Extract the [X, Y] coordinate from the center of the cell holding the provided text.  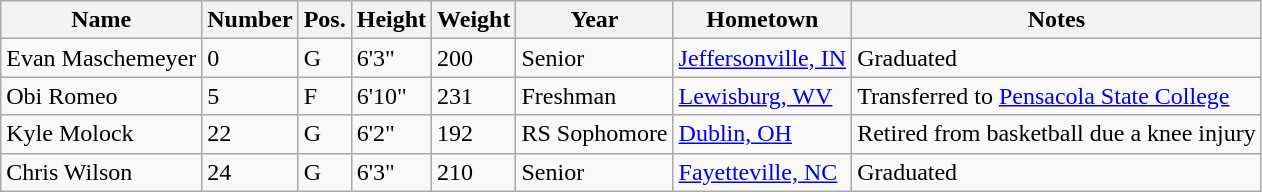
6'10" [391, 96]
Transferred to Pensacola State College [1057, 96]
22 [250, 134]
200 [474, 58]
F [324, 96]
24 [250, 172]
Height [391, 20]
Obi Romeo [102, 96]
231 [474, 96]
Year [594, 20]
Weight [474, 20]
Evan Maschemeyer [102, 58]
Jeffersonville, IN [762, 58]
6'2" [391, 134]
Fayetteville, NC [762, 172]
Chris Wilson [102, 172]
Pos. [324, 20]
Notes [1057, 20]
Name [102, 20]
210 [474, 172]
Dublin, OH [762, 134]
Kyle Molock [102, 134]
Number [250, 20]
5 [250, 96]
Retired from basketball due a knee injury [1057, 134]
0 [250, 58]
RS Sophomore [594, 134]
Freshman [594, 96]
Lewisburg, WV [762, 96]
192 [474, 134]
Hometown [762, 20]
